Find where the given text appears and provide that cell's center as [X, Y] coordinate. 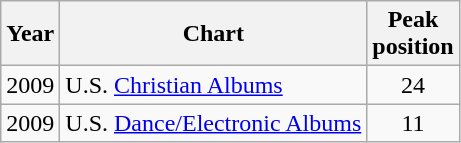
Peakposition [413, 34]
U.S. Dance/Electronic Albums [214, 123]
Chart [214, 34]
U.S. Christian Albums [214, 85]
24 [413, 85]
11 [413, 123]
Year [30, 34]
